Find where the given text appears and provide that cell's center as (x, y) coordinate. 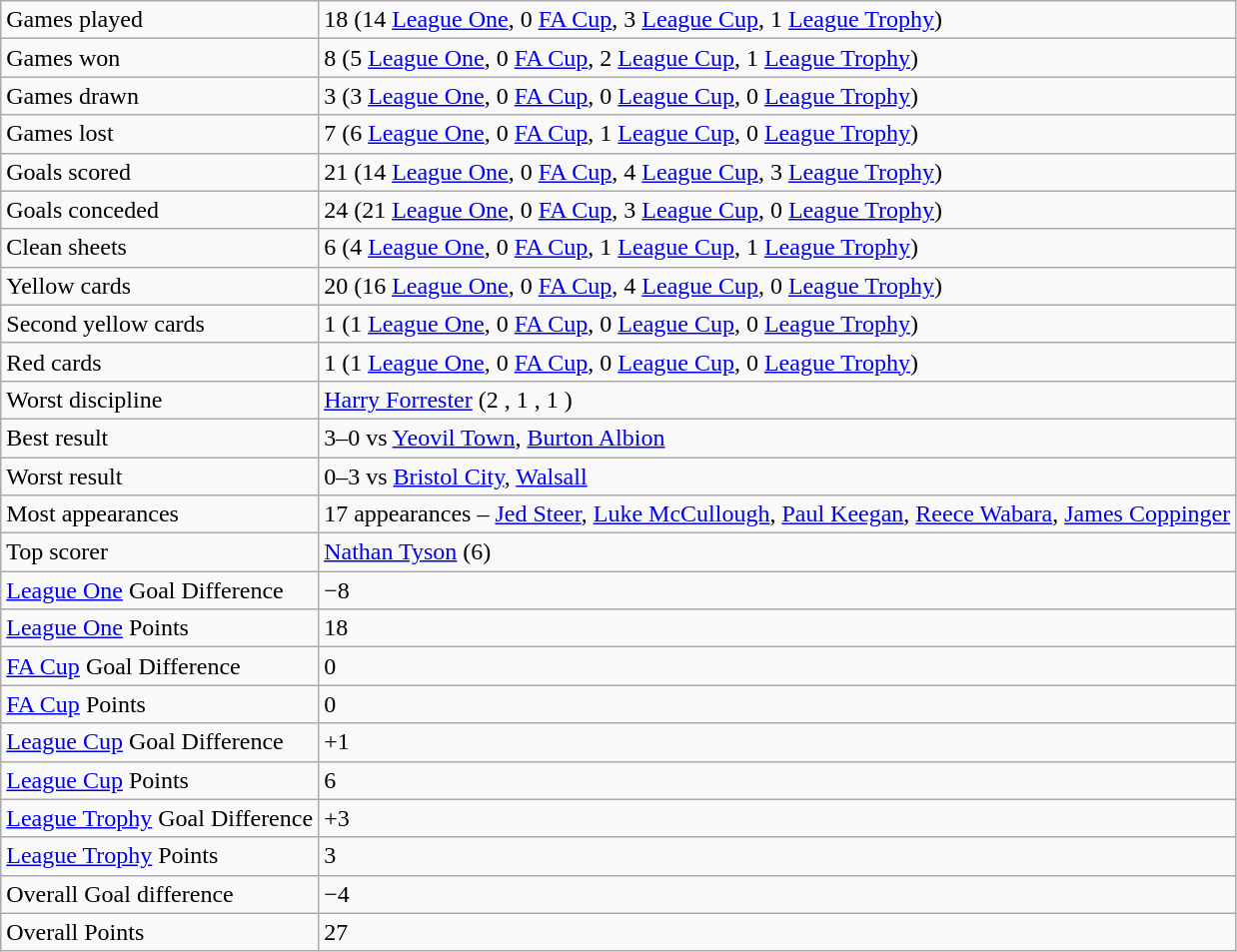
FA Cup Goal Difference (160, 666)
−4 (777, 894)
Overall Points (160, 932)
17 appearances – Jed Steer, Luke McCullough, Paul Keegan, Reece Wabara, James Coppinger (777, 514)
18 (14 League One, 0 FA Cup, 3 League Cup, 1 League Trophy) (777, 20)
Red cards (160, 362)
Games played (160, 20)
FA Cup Points (160, 704)
Goals conceded (160, 210)
Worst result (160, 476)
League Trophy Goal Difference (160, 818)
Nathan Tyson (6) (777, 552)
+3 (777, 818)
Worst discipline (160, 400)
Harry Forrester (2 , 1 , 1 ) (777, 400)
League Trophy Points (160, 856)
24 (21 League One, 0 FA Cup, 3 League Cup, 0 League Trophy) (777, 210)
3 (3 League One, 0 FA Cup, 0 League Cup, 0 League Trophy) (777, 96)
7 (6 League One, 0 FA Cup, 1 League Cup, 0 League Trophy) (777, 134)
6 (4 League One, 0 FA Cup, 1 League Cup, 1 League Trophy) (777, 248)
Games drawn (160, 96)
Most appearances (160, 514)
Goals scored (160, 172)
8 (5 League One, 0 FA Cup, 2 League Cup, 1 League Trophy) (777, 58)
Clean sheets (160, 248)
+1 (777, 742)
League One Points (160, 628)
18 (777, 628)
Top scorer (160, 552)
League One Goal Difference (160, 590)
21 (14 League One, 0 FA Cup, 4 League Cup, 3 League Trophy) (777, 172)
Games lost (160, 134)
Second yellow cards (160, 324)
20 (16 League One, 0 FA Cup, 4 League Cup, 0 League Trophy) (777, 286)
League Cup Points (160, 780)
Overall Goal difference (160, 894)
−8 (777, 590)
6 (777, 780)
3 (777, 856)
27 (777, 932)
Best result (160, 438)
0–3 vs Bristol City, Walsall (777, 476)
3–0 vs Yeovil Town, Burton Albion (777, 438)
Yellow cards (160, 286)
League Cup Goal Difference (160, 742)
Games won (160, 58)
